Scan for the cell matching the given text and deliver its (x, y) coordinate at center. 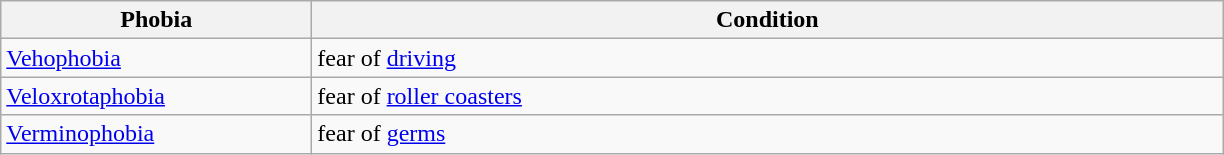
fear of roller coasters (768, 96)
Veloxrotaphobia (156, 96)
Vehophobia (156, 58)
Verminophobia (156, 134)
fear of driving (768, 58)
Condition (768, 20)
fear of germs (768, 134)
Phobia (156, 20)
